Output the (x, y) coordinate of the center of the cell containing the given text.  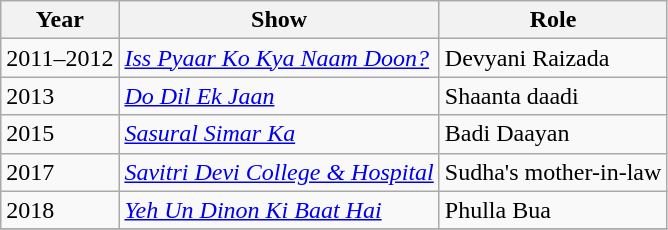
Show (279, 20)
Savitri Devi College & Hospital (279, 172)
Badi Daayan (553, 134)
Phulla Bua (553, 210)
Year (60, 20)
Sudha's mother-in-law (553, 172)
2015 (60, 134)
Role (553, 20)
2013 (60, 96)
2018 (60, 210)
Devyani Raizada (553, 58)
2017 (60, 172)
2011–2012 (60, 58)
Yeh Un Dinon Ki Baat Hai (279, 210)
Iss Pyaar Ko Kya Naam Doon? (279, 58)
Sasural Simar Ka (279, 134)
Shaanta daadi (553, 96)
Do Dil Ek Jaan (279, 96)
